Detect which cell encompasses the target text, then output its (x, y) center coordinate. 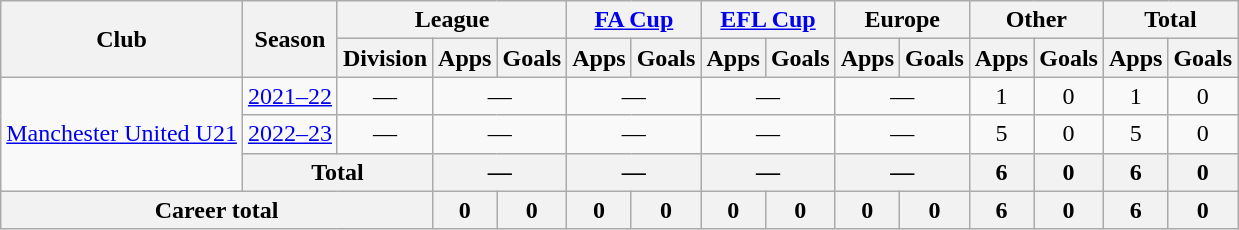
Other (1036, 20)
Career total (217, 210)
Club (122, 39)
Europe (902, 20)
EFL Cup (768, 20)
Season (290, 39)
Manchester United U21 (122, 134)
Division (384, 58)
2021–22 (290, 96)
2022–23 (290, 134)
FA Cup (634, 20)
League (452, 20)
